Detect which cell encompasses the target text, then output its [x, y] center coordinate. 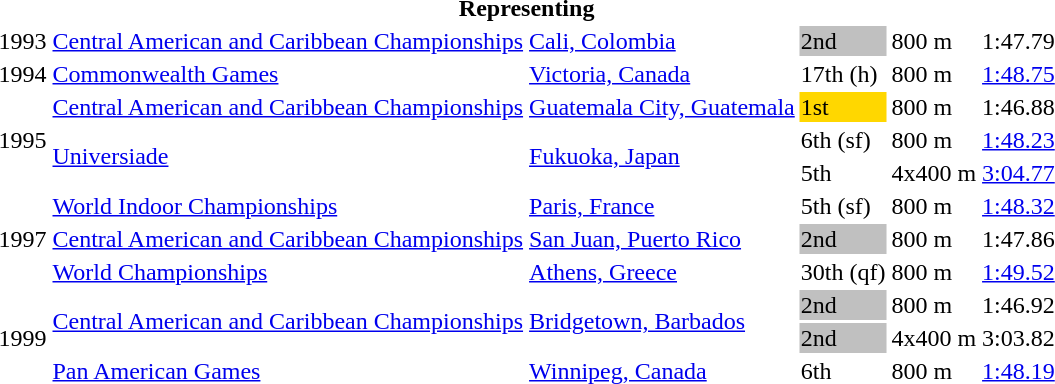
Bridgetown, Barbados [662, 322]
Cali, Colombia [662, 41]
Victoria, Canada [662, 74]
Fukuoka, Japan [662, 156]
Paris, France [662, 206]
5th (sf) [843, 206]
Universiade [288, 156]
Guatemala City, Guatemala [662, 107]
World Championships [288, 272]
30th (qf) [843, 272]
Commonwealth Games [288, 74]
1st [843, 107]
6th (sf) [843, 140]
Athens, Greece [662, 272]
17th (h) [843, 74]
5th [843, 173]
World Indoor Championships [288, 206]
San Juan, Puerto Rico [662, 239]
